Search for the cell housing the specified text and yield its (x, y) center coordinate. 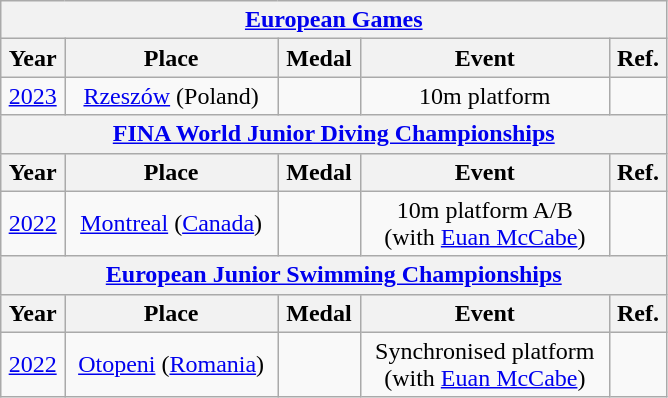
Otopeni (Romania) (172, 364)
2023 (33, 96)
10m platform A/B(with Euan McCabe) (484, 224)
European Games (334, 20)
Montreal (Canada) (172, 224)
FINA World Junior Diving Championships (334, 134)
Synchronised platform(with Euan McCabe) (484, 364)
10m platform (484, 96)
Rzeszów (Poland) (172, 96)
European Junior Swimming Championships (334, 275)
